Extract the [X, Y] coordinate from the center of the cell holding the provided text.  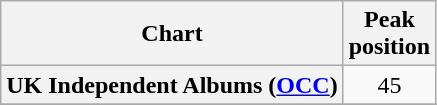
UK Independent Albums (OCC) [172, 85]
Chart [172, 34]
45 [389, 85]
Peakposition [389, 34]
